Search for the cell housing the specified text and yield its (x, y) center coordinate. 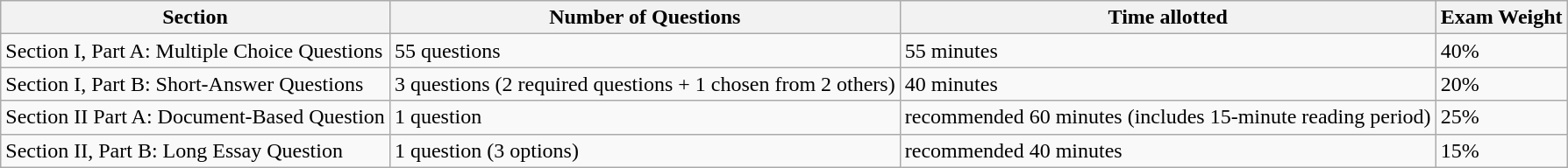
3 questions (2 required questions + 1 chosen from 2 others) (645, 84)
Exam Weight (1501, 17)
40% (1501, 51)
40 minutes (1168, 84)
1 question (645, 117)
55 minutes (1168, 51)
Section I, Part B: Short-Answer Questions (196, 84)
recommended 60 minutes (includes 15-minute reading period) (1168, 117)
recommended 40 minutes (1168, 150)
Section (196, 17)
Section II Part A: Document-Based Question (196, 117)
Time allotted (1168, 17)
1 question (3 options) (645, 150)
55 questions (645, 51)
25% (1501, 117)
Section II, Part B: Long Essay Question (196, 150)
15% (1501, 150)
20% (1501, 84)
Section I, Part A: Multiple Choice Questions (196, 51)
Number of Questions (645, 17)
